Return [X, Y] of the center of cell containing provided text 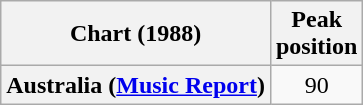
Chart (1988) [136, 34]
Australia (Music Report) [136, 85]
90 [316, 85]
Peakposition [316, 34]
